Return [X, Y] of the center of cell containing provided text 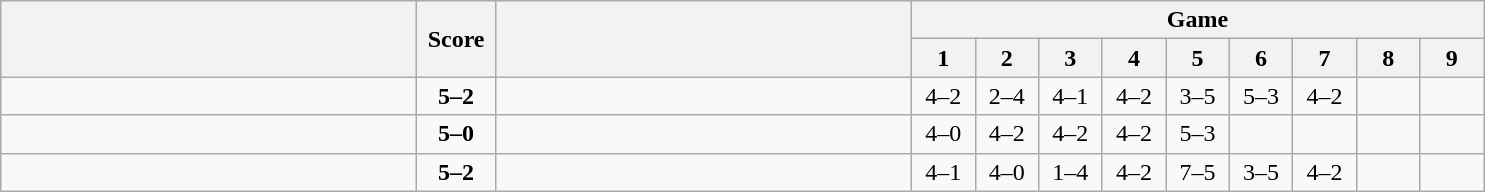
1 [943, 58]
2 [1007, 58]
7–5 [1198, 172]
2–4 [1007, 96]
8 [1388, 58]
1–4 [1071, 172]
Score [456, 39]
4 [1134, 58]
Game [1197, 20]
6 [1261, 58]
7 [1325, 58]
5 [1198, 58]
3 [1071, 58]
9 [1452, 58]
5–0 [456, 134]
